Locate the cell with the specified text and output its (X, Y) center coordinate. 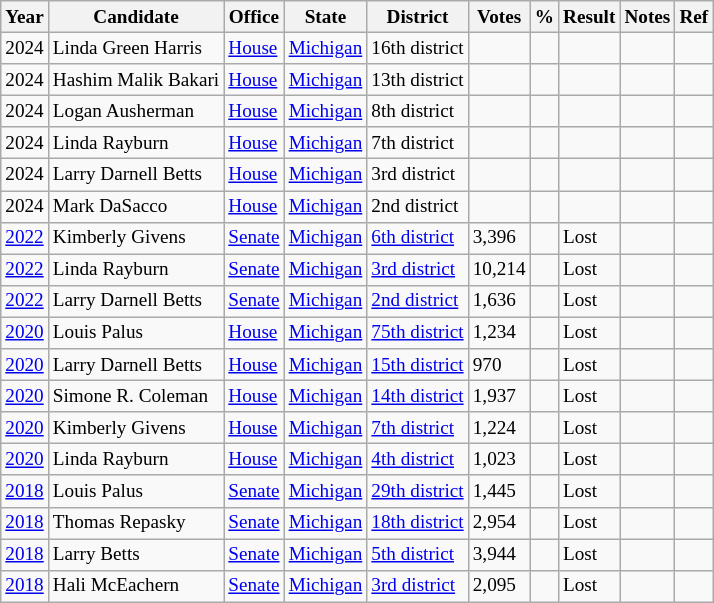
Hashim Malik Bakari (136, 80)
Year (25, 17)
13th district (418, 80)
16th district (418, 48)
Simone R. Coleman (136, 396)
2,954 (499, 523)
Linda Green Harris (136, 48)
3,944 (499, 554)
1,937 (499, 396)
Hali McEachern (136, 586)
3,396 (499, 238)
Larry Betts (136, 554)
Notes (648, 17)
1,636 (499, 301)
% (544, 17)
15th district (418, 365)
6th district (418, 238)
14th district (418, 396)
1,234 (499, 333)
Votes (499, 17)
18th district (418, 523)
1,445 (499, 491)
State (326, 17)
75th district (418, 333)
970 (499, 365)
1,023 (499, 460)
Thomas Repasky (136, 523)
2,095 (499, 586)
Logan Ausherman (136, 111)
Mark DaSacco (136, 206)
5th district (418, 554)
Office (254, 17)
District (418, 17)
8th district (418, 111)
10,214 (499, 270)
Result (588, 17)
Ref (694, 17)
4th district (418, 460)
29th district (418, 491)
Candidate (136, 17)
1,224 (499, 428)
